Return the [X, Y] coordinate for the center point of the cell that contains the specified text.  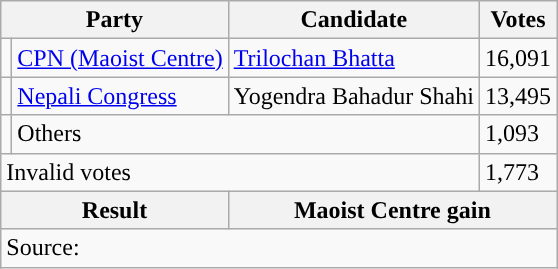
Source: [279, 248]
Others [246, 134]
CPN (Maoist Centre) [120, 58]
Trilochan Bhatta [354, 58]
Candidate [354, 20]
Invalid votes [240, 172]
Result [114, 210]
16,091 [518, 58]
1,093 [518, 134]
Votes [518, 20]
Nepali Congress [120, 96]
1,773 [518, 172]
Party [114, 20]
Maoist Centre gain [392, 210]
Yogendra Bahadur Shahi [354, 96]
13,495 [518, 96]
